Return (X, Y) of the center of cell containing provided text 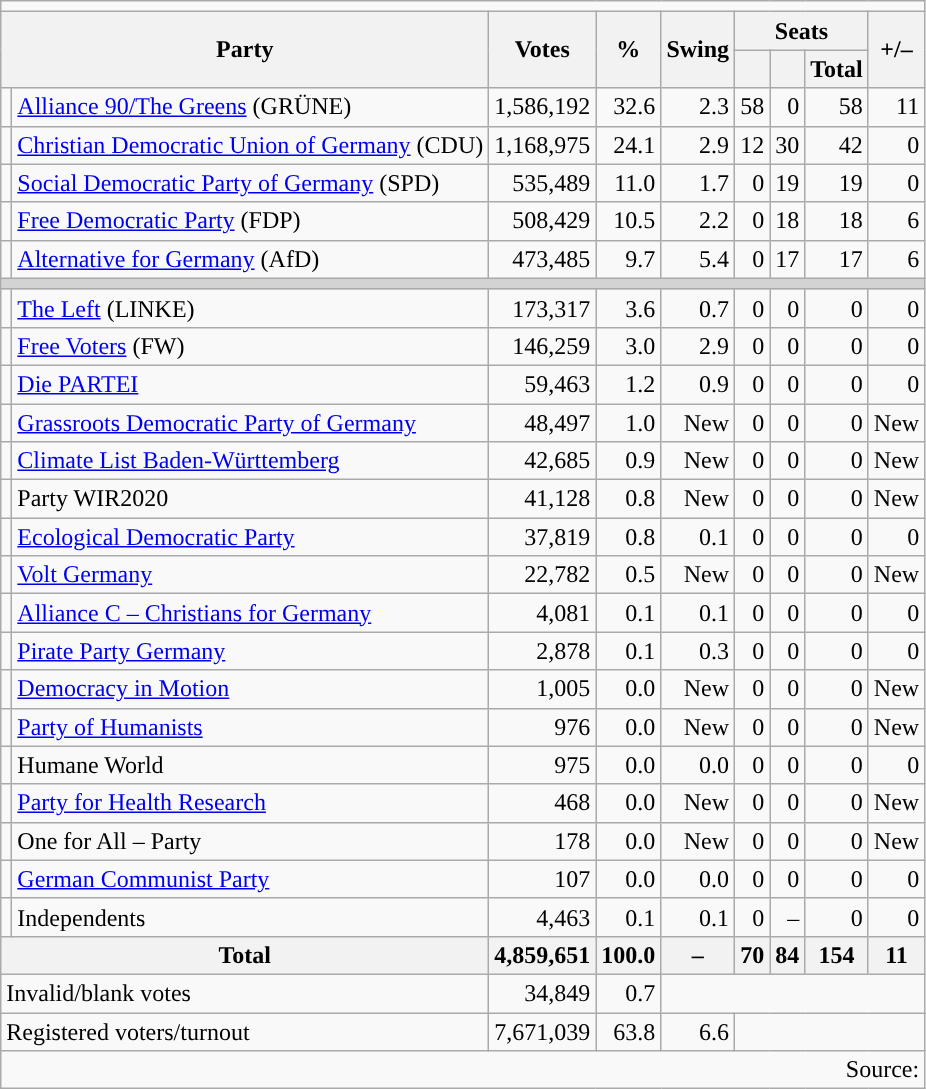
Social Democratic Party of Germany (SPD) (250, 183)
12 (752, 145)
535,489 (542, 183)
Independents (250, 917)
48,497 (542, 423)
41,128 (542, 499)
59,463 (542, 384)
24.1 (628, 145)
Party (245, 50)
4,081 (542, 613)
Volt Germany (250, 575)
Votes (542, 50)
Free Voters (FW) (250, 346)
34,849 (542, 993)
1.2 (628, 384)
84 (788, 955)
Climate List Baden-Württemberg (250, 461)
Democracy in Motion (250, 689)
7,671,039 (542, 1031)
2.2 (698, 221)
63.8 (628, 1031)
Party WIR2020 (250, 499)
975 (542, 765)
1,586,192 (542, 107)
% (628, 50)
37,819 (542, 537)
9.7 (628, 259)
1,005 (542, 689)
Swing (698, 50)
70 (752, 955)
Source: (463, 1070)
22,782 (542, 575)
4,463 (542, 917)
473,485 (542, 259)
100.0 (628, 955)
German Communist Party (250, 879)
Pirate Party Germany (250, 651)
Humane World (250, 765)
508,429 (542, 221)
Party of Humanists (250, 727)
10.5 (628, 221)
Christian Democratic Union of Germany (CDU) (250, 145)
The Left (LINKE) (250, 308)
154 (837, 955)
3.0 (628, 346)
Registered voters/turnout (245, 1031)
Die PARTEI (250, 384)
Party for Health Research (250, 803)
1.7 (698, 183)
0.5 (628, 575)
30 (788, 145)
Seats (802, 31)
42,685 (542, 461)
5.4 (698, 259)
1,168,975 (542, 145)
173,317 (542, 308)
Alliance C – Christians for Germany (250, 613)
2,878 (542, 651)
11.0 (628, 183)
0.3 (698, 651)
Invalid/blank votes (245, 993)
Free Democratic Party (FDP) (250, 221)
Alternative for Germany (AfD) (250, 259)
3.6 (628, 308)
Alliance 90/The Greens (GRÜNE) (250, 107)
32.6 (628, 107)
42 (837, 145)
One for All – Party (250, 841)
2.3 (698, 107)
976 (542, 727)
107 (542, 879)
6.6 (698, 1031)
Ecological Democratic Party (250, 537)
146,259 (542, 346)
4,859,651 (542, 955)
+/– (896, 50)
468 (542, 803)
Grassroots Democratic Party of Germany (250, 423)
178 (542, 841)
1.0 (628, 423)
